Provide the (X, Y) coordinate of the cell's center where the given text is located.  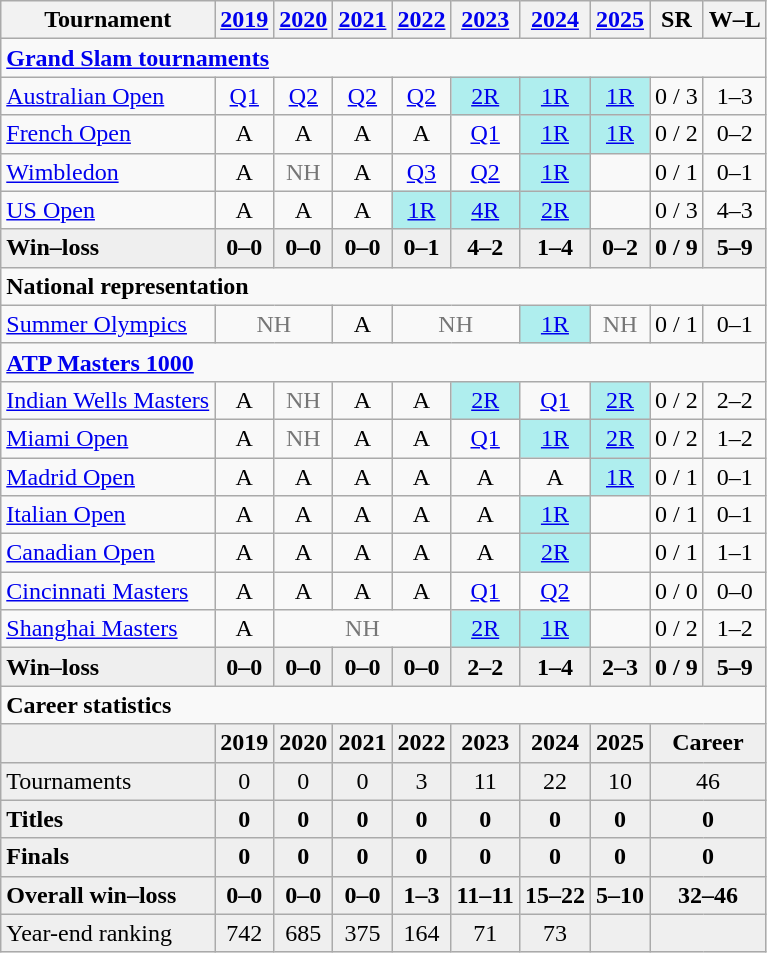
32–46 (708, 895)
3 (422, 781)
Career statistics (384, 705)
685 (304, 933)
375 (362, 933)
Summer Olympics (108, 324)
Italian Open (108, 515)
Finals (108, 857)
742 (244, 933)
Career (708, 743)
W–L (734, 20)
Indian Wells Masters (108, 400)
5–10 (620, 895)
46 (708, 781)
22 (554, 781)
15–22 (554, 895)
10 (620, 781)
0 / 0 (677, 591)
National representation (384, 286)
Overall win–loss (108, 895)
Titles (108, 819)
French Open (108, 134)
Madrid Open (108, 477)
Shanghai Masters (108, 629)
US Open (108, 210)
ATP Masters 1000 (384, 362)
73 (554, 933)
164 (422, 933)
71 (485, 933)
2–3 (620, 667)
1–1 (734, 553)
4–2 (485, 248)
Australian Open (108, 96)
Tournaments (108, 781)
11 (485, 781)
Miami Open (108, 438)
SR (677, 20)
11–11 (485, 895)
Canadian Open (108, 553)
4R (485, 210)
Cincinnati Masters (108, 591)
Year-end ranking (108, 933)
Grand Slam tournaments (384, 58)
4–3 (734, 210)
Q3 (422, 172)
Wimbledon (108, 172)
Tournament (108, 20)
